For the text-containing cell, return its midpoint in (x, y) coordinate format. 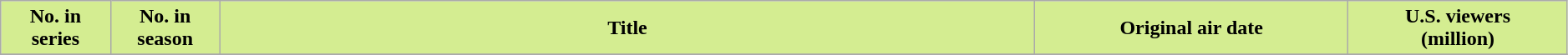
No. inseason (165, 28)
U.S. viewers(million) (1459, 28)
No. inseries (55, 28)
Title (627, 28)
Original air date (1191, 28)
